For the text-containing cell, return its midpoint in (x, y) coordinate format. 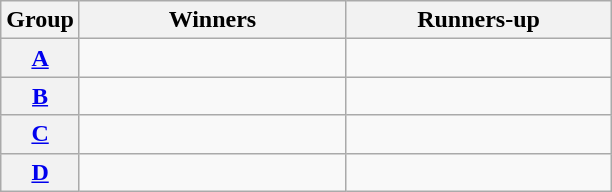
Group (40, 20)
Winners (212, 20)
A (40, 58)
C (40, 134)
Runners-up (478, 20)
B (40, 96)
D (40, 172)
